Provide the [x, y] coordinate of the cell's center where the given text is located.  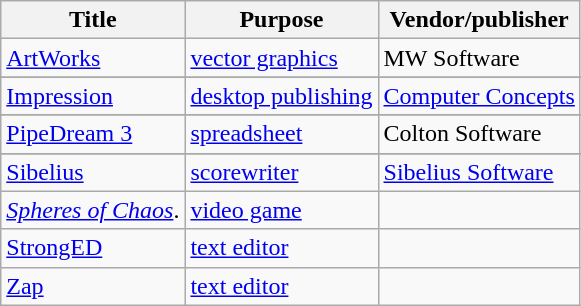
vector graphics [282, 58]
video game [282, 210]
Spheres of Chaos. [93, 210]
Colton Software [479, 134]
ArtWorks [93, 58]
Impression [93, 96]
Sibelius Software [479, 172]
Title [93, 20]
Computer Concepts [479, 96]
spreadsheet [282, 134]
Purpose [282, 20]
StrongED [93, 248]
Vendor/publisher [479, 20]
scorewriter [282, 172]
Zap [93, 286]
Sibelius [93, 172]
desktop publishing [282, 96]
MW Software [479, 58]
PipeDream 3 [93, 134]
